Provide the (x, y) coordinate of the cell's center where the given text is located.  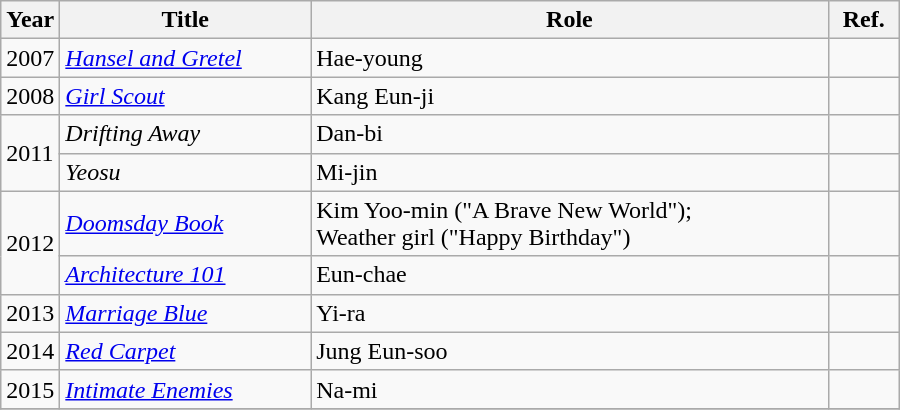
2007 (30, 58)
Yeosu (186, 172)
Jung Eun-soo (570, 351)
Eun-chae (570, 275)
Dan-bi (570, 134)
Architecture 101 (186, 275)
Hae-young (570, 58)
Role (570, 20)
2014 (30, 351)
2012 (30, 242)
Na-mi (570, 389)
Title (186, 20)
2015 (30, 389)
Yi-ra (570, 313)
Kim Yoo-min ("A Brave New World"); Weather girl ("Happy Birthday") (570, 224)
Drifting Away (186, 134)
Year (30, 20)
Mi-jin (570, 172)
Intimate Enemies (186, 389)
Doomsday Book (186, 224)
Ref. (864, 20)
Red Carpet (186, 351)
Hansel and Gretel (186, 58)
2008 (30, 96)
2011 (30, 153)
Kang Eun-ji (570, 96)
2013 (30, 313)
Marriage Blue (186, 313)
Girl Scout (186, 96)
